Find where the given text appears and provide that cell's center as (X, Y) coordinate. 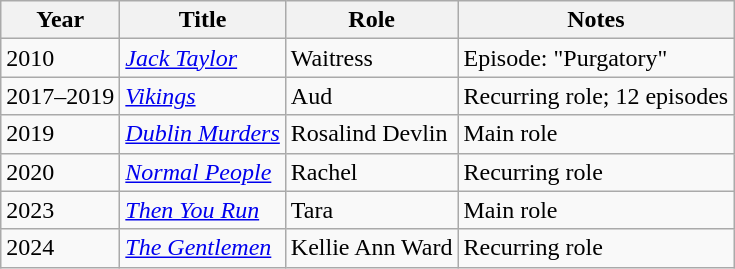
2019 (60, 134)
Tara (372, 210)
2024 (60, 248)
Dublin Murders (203, 134)
Rosalind Devlin (372, 134)
Notes (596, 20)
Year (60, 20)
Then You Run (203, 210)
Vikings (203, 96)
Episode: "Purgatory" (596, 58)
Normal People (203, 172)
2020 (60, 172)
Kellie Ann Ward (372, 248)
Rachel (372, 172)
Waitress (372, 58)
2017–2019 (60, 96)
The Gentlemen (203, 248)
Title (203, 20)
Recurring role; 12 episodes (596, 96)
Jack Taylor (203, 58)
Role (372, 20)
Aud (372, 96)
2010 (60, 58)
2023 (60, 210)
